Extract the [X, Y] coordinate from the center of the cell holding the provided text.  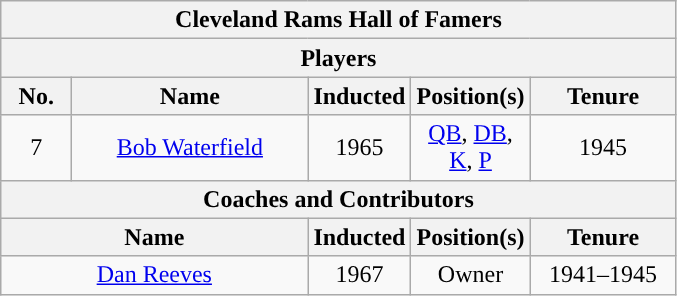
Coaches and Contributors [338, 199]
Bob Waterfield [190, 148]
QB, DB, K, P [470, 148]
Players [338, 58]
No. [36, 96]
1945 [603, 148]
1941–1945 [603, 275]
1965 [360, 148]
Owner [470, 275]
Cleveland Rams Hall of Famers [338, 20]
7 [36, 148]
1967 [360, 275]
Dan Reeves [154, 275]
